Locate the cell with the specified text and output its [x, y] center coordinate. 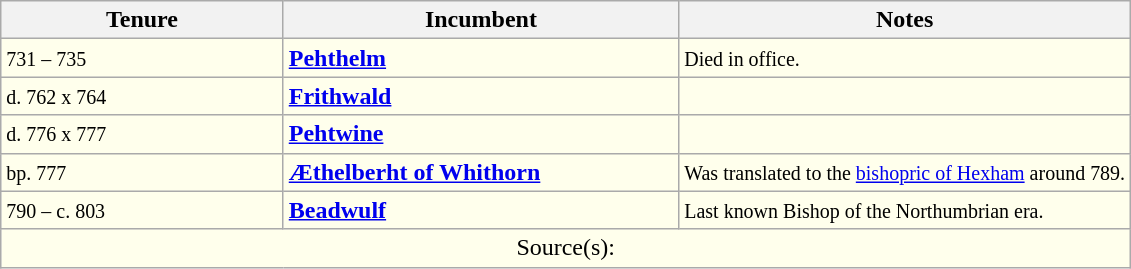
Tenure [142, 20]
Was translated to the bishopric of Hexham around 789. [905, 172]
Incumbent [480, 20]
d. 762 x 764 [142, 96]
Died in office. [905, 58]
Source(s): [566, 248]
Beadwulf [480, 210]
Pehthelm [480, 58]
Pehtwine [480, 134]
Æthelberht of Whithorn [480, 172]
bp. 777 [142, 172]
Notes [905, 20]
790 – c. 803 [142, 210]
Frithwald [480, 96]
Last known Bishop of the Northumbrian era. [905, 210]
731 – 735 [142, 58]
d. 776 x 777 [142, 134]
